Detect which cell encompasses the target text, then output its [x, y] center coordinate. 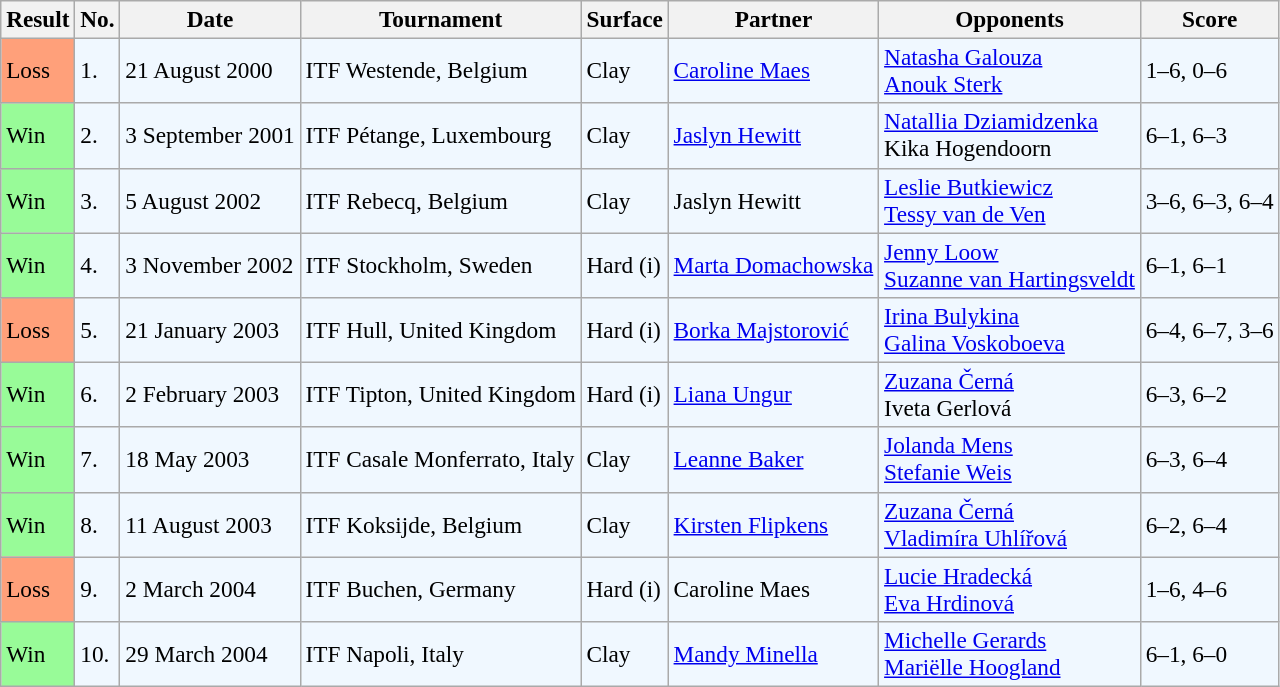
Date [210, 19]
21 January 2003 [210, 330]
11 August 2003 [210, 524]
18 May 2003 [210, 460]
6–1, 6–0 [1210, 654]
Zuzana Černá Vladimíra Uhlířová [1010, 524]
6–3, 6–4 [1210, 460]
Tournament [440, 19]
1. [98, 70]
10. [98, 654]
Opponents [1010, 19]
Michelle Gerards Mariëlle Hoogland [1010, 654]
9. [98, 588]
2 February 2003 [210, 394]
3–6, 6–3, 6–4 [1210, 200]
5. [98, 330]
ITF Pétange, Luxembourg [440, 136]
4. [98, 264]
1–6, 0–6 [1210, 70]
ITF Hull, United Kingdom [440, 330]
Score [1210, 19]
2. [98, 136]
6–4, 6–7, 3–6 [1210, 330]
Kirsten Flipkens [773, 524]
ITF Buchen, Germany [440, 588]
Liana Ungur [773, 394]
ITF Casale Monferrato, Italy [440, 460]
ITF Koksijde, Belgium [440, 524]
3 September 2001 [210, 136]
8. [98, 524]
Lucie Hradecká Eva Hrdinová [1010, 588]
Leslie Butkiewicz Tessy van de Ven [1010, 200]
7. [98, 460]
Zuzana Černá Iveta Gerlová [1010, 394]
ITF Rebecq, Belgium [440, 200]
6–1, 6–1 [1210, 264]
3. [98, 200]
ITF Stockholm, Sweden [440, 264]
Natallia Dziamidzenka Kika Hogendoorn [1010, 136]
Jenny Loow Suzanne van Hartingsveldt [1010, 264]
6–3, 6–2 [1210, 394]
ITF Napoli, Italy [440, 654]
Jolanda Mens Stefanie Weis [1010, 460]
2 March 2004 [210, 588]
Marta Domachowska [773, 264]
Partner [773, 19]
6. [98, 394]
29 March 2004 [210, 654]
No. [98, 19]
Borka Majstorović [773, 330]
Irina Bulykina Galina Voskoboeva [1010, 330]
Result [38, 19]
1–6, 4–6 [1210, 588]
6–1, 6–3 [1210, 136]
ITF Westende, Belgium [440, 70]
3 November 2002 [210, 264]
6–2, 6–4 [1210, 524]
Natasha Galouza Anouk Sterk [1010, 70]
Mandy Minella [773, 654]
Surface [624, 19]
Leanne Baker [773, 460]
ITF Tipton, United Kingdom [440, 394]
5 August 2002 [210, 200]
21 August 2000 [210, 70]
